Provide the [x, y] coordinate of the cell's center where the given text is located.  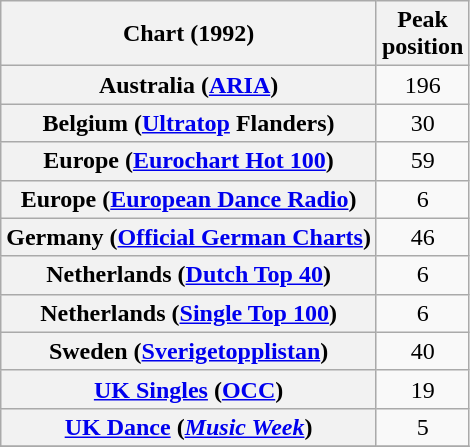
Europe (European Dance Radio) [189, 199]
59 [422, 161]
5 [422, 427]
Australia (ARIA) [189, 85]
Netherlands (Dutch Top 40) [189, 275]
Netherlands (Single Top 100) [189, 313]
30 [422, 123]
19 [422, 389]
46 [422, 237]
Germany (Official German Charts) [189, 237]
Chart (1992) [189, 34]
UK Singles (OCC) [189, 389]
Belgium (Ultratop Flanders) [189, 123]
196 [422, 85]
40 [422, 351]
Sweden (Sverigetopplistan) [189, 351]
Peakposition [422, 34]
Europe (Eurochart Hot 100) [189, 161]
UK Dance (Music Week) [189, 427]
